For the text-containing cell, return its midpoint in [X, Y] coordinate format. 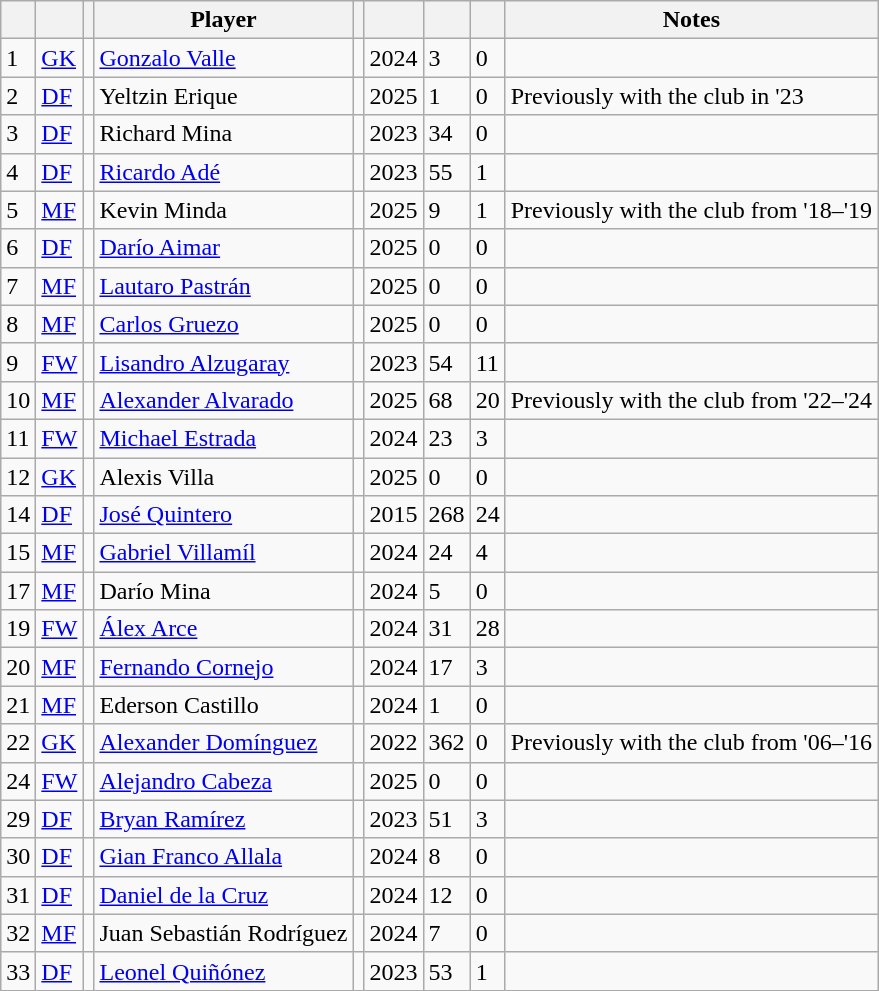
32 [18, 933]
Yeltzin Erique [224, 96]
55 [446, 172]
Previously with the club from '06–'16 [691, 743]
Álex Arce [224, 629]
15 [18, 553]
Michael Estrada [224, 438]
Previously with the club from '18–'19 [691, 210]
Gian Franco Allala [224, 857]
21 [18, 705]
Alejandro Cabeza [224, 781]
19 [18, 629]
Player [224, 20]
22 [18, 743]
José Quintero [224, 515]
6 [18, 248]
30 [18, 857]
Darío Aimar [224, 248]
Gabriel Villamíl [224, 553]
Kevin Minda [224, 210]
Ricardo Adé [224, 172]
Darío Mina [224, 591]
Gonzalo Valle [224, 58]
14 [18, 515]
Lautaro Pastrán [224, 286]
33 [18, 971]
Previously with the club from '22–'24 [691, 400]
Alexander Domínguez [224, 743]
2 [18, 96]
10 [18, 400]
Leonel Quiñónez [224, 971]
Lisandro Alzugaray [224, 362]
Previously with the club in '23 [691, 96]
54 [446, 362]
Daniel de la Cruz [224, 895]
Notes [691, 20]
Juan Sebastián Rodríguez [224, 933]
Ederson Castillo [224, 705]
Richard Mina [224, 134]
362 [446, 743]
29 [18, 819]
2015 [394, 515]
53 [446, 971]
Alexander Alvarado [224, 400]
Alexis Villa [224, 477]
Carlos Gruezo [224, 324]
34 [446, 134]
28 [488, 629]
Bryan Ramírez [224, 819]
23 [446, 438]
2022 [394, 743]
Fernando Cornejo [224, 667]
268 [446, 515]
68 [446, 400]
51 [446, 819]
